Find where the given text appears and provide that cell's center as [X, Y] coordinate. 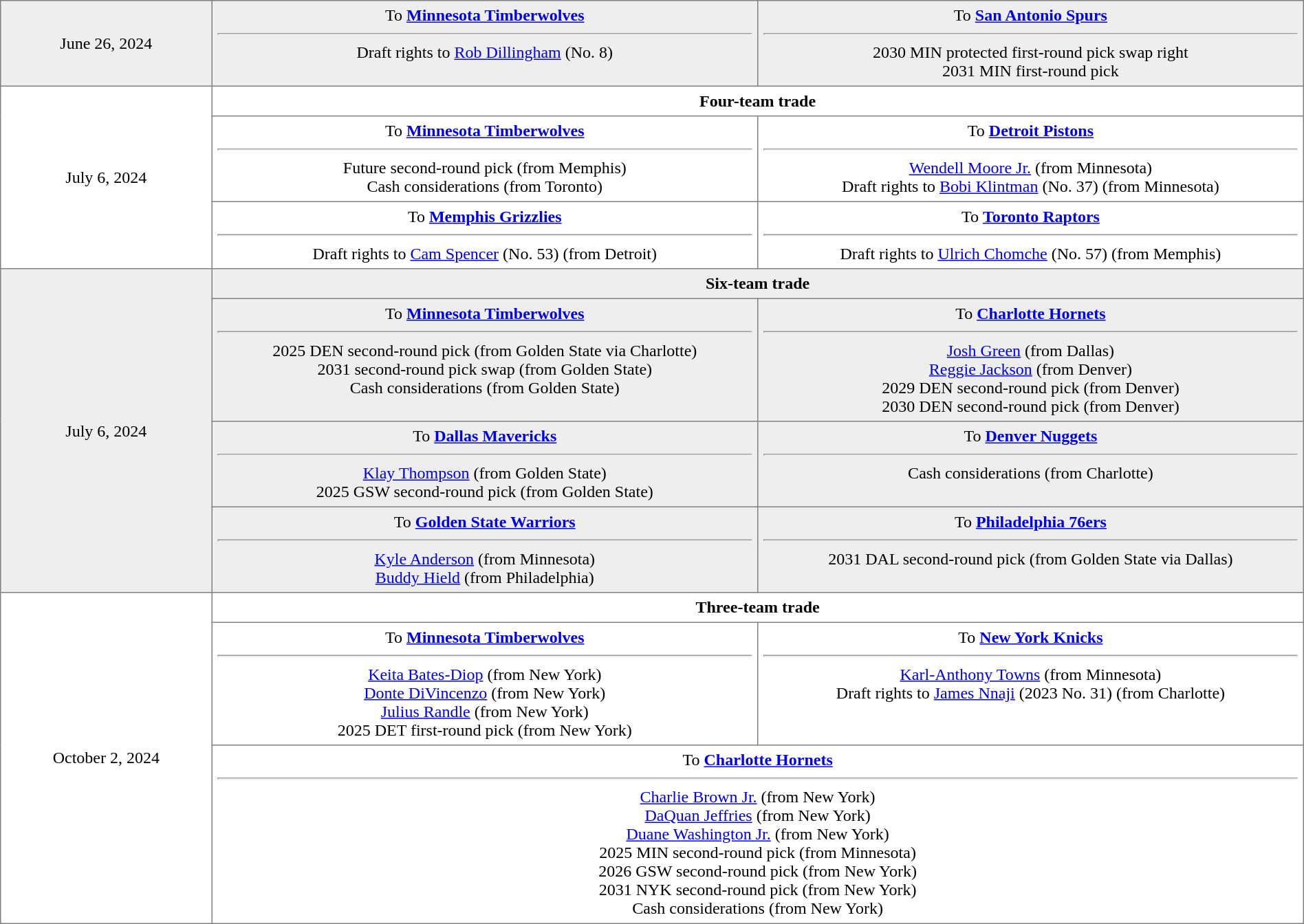
To Dallas MavericksKlay Thompson (from Golden State)2025 GSW second-round pick (from Golden State) [485, 464]
Four-team trade [758, 101]
October 2, 2024 [106, 758]
To San Antonio Spurs2030 MIN protected first-round pick swap right2031 MIN first-round pick [1031, 43]
To Philadelphia 76ers2031 DAL second-round pick (from Golden State via Dallas) [1031, 549]
To Memphis GrizzliesDraft rights to Cam Spencer (No. 53) (from Detroit) [485, 235]
Three-team trade [758, 608]
To New York KnicksKarl-Anthony Towns (from Minnesota)Draft rights to James Nnaji (2023 No. 31) (from Charlotte) [1031, 683]
To Detroit PistonsWendell Moore Jr. (from Minnesota)Draft rights to Bobi Klintman (No. 37) (from Minnesota) [1031, 159]
To Toronto RaptorsDraft rights to Ulrich Chomche (No. 57) (from Memphis) [1031, 235]
June 26, 2024 [106, 43]
To Denver NuggetsCash considerations (from Charlotte) [1031, 464]
Six-team trade [758, 284]
To Minnesota TimberwolvesFuture second-round pick (from Memphis)Cash considerations (from Toronto) [485, 159]
To Minnesota TimberwolvesDraft rights to Rob Dillingham (No. 8) [485, 43]
To Golden State WarriorsKyle Anderson (from Minnesota)Buddy Hield (from Philadelphia) [485, 549]
